Scan for the cell matching the given text and deliver its [x, y] coordinate at center. 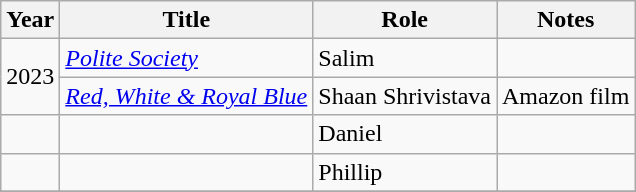
Shaan Shrivistava [405, 96]
Title [186, 20]
Amazon film [565, 96]
Salim [405, 58]
2023 [30, 77]
Notes [565, 20]
Phillip [405, 172]
Year [30, 20]
Red, White & Royal Blue [186, 96]
Role [405, 20]
Polite Society [186, 58]
Daniel [405, 134]
